Output the [X, Y] coordinate of the center of the cell containing the given text.  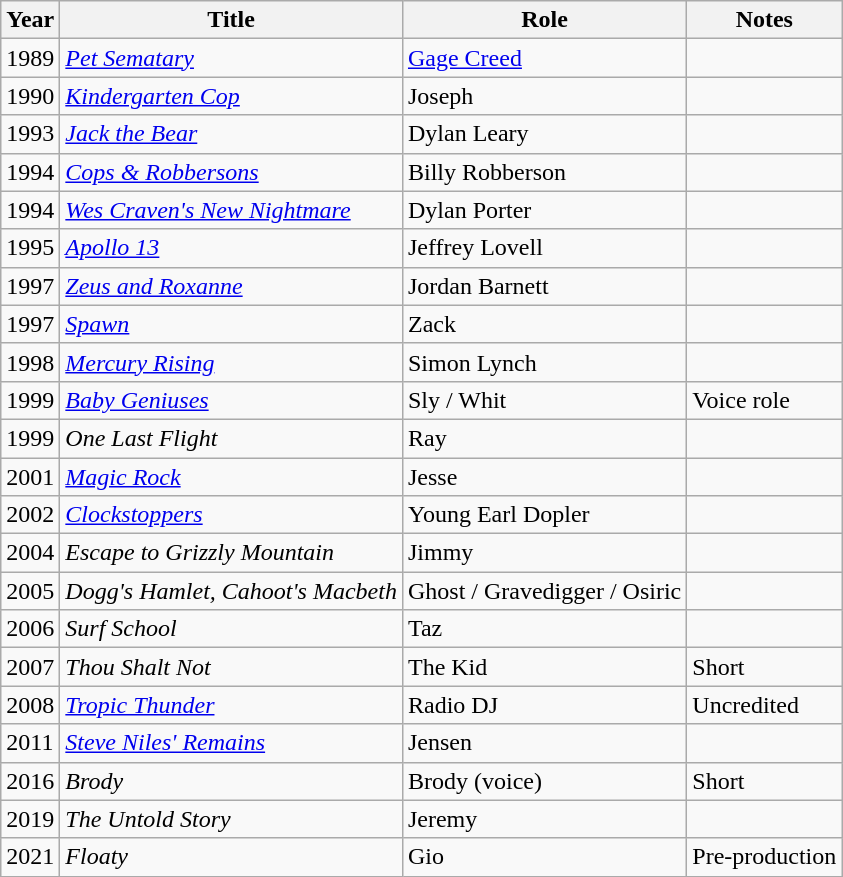
Pet Sematary [232, 58]
1993 [30, 134]
Brody (voice) [544, 781]
2002 [30, 515]
Pre-production [764, 857]
Jimmy [544, 553]
Taz [544, 629]
Kindergarten Cop [232, 96]
Joseph [544, 96]
1989 [30, 58]
1995 [30, 248]
Sly / Whit [544, 400]
Tropic Thunder [232, 705]
Thou Shalt Not [232, 667]
2007 [30, 667]
Mercury Rising [232, 362]
Title [232, 20]
Ghost / Gravedigger / Osiric [544, 591]
Jesse [544, 477]
Wes Craven's New Nightmare [232, 210]
Jordan Barnett [544, 286]
2011 [30, 743]
Zeus and Roxanne [232, 286]
2005 [30, 591]
The Kid [544, 667]
Young Earl Dopler [544, 515]
Steve Niles' Remains [232, 743]
Surf School [232, 629]
Apollo 13 [232, 248]
2019 [30, 819]
Role [544, 20]
Dylan Leary [544, 134]
Jeremy [544, 819]
Magic Rock [232, 477]
One Last Flight [232, 438]
Gage Creed [544, 58]
Ray [544, 438]
2008 [30, 705]
Cops & Robbersons [232, 172]
Jensen [544, 743]
2016 [30, 781]
Radio DJ [544, 705]
Escape to Grizzly Mountain [232, 553]
Gio [544, 857]
The Untold Story [232, 819]
Dylan Porter [544, 210]
Brody [232, 781]
Dogg's Hamlet, Cahoot's Macbeth [232, 591]
Simon Lynch [544, 362]
2006 [30, 629]
Jeffrey Lovell [544, 248]
1990 [30, 96]
Voice role [764, 400]
Clockstoppers [232, 515]
Floaty [232, 857]
Billy Robberson [544, 172]
2001 [30, 477]
Notes [764, 20]
1998 [30, 362]
Baby Geniuses [232, 400]
Spawn [232, 324]
2021 [30, 857]
Zack [544, 324]
Year [30, 20]
Jack the Bear [232, 134]
2004 [30, 553]
Uncredited [764, 705]
